Pinpoint the cell where the given text exists, returning its [X, Y] midpoint coordinate. 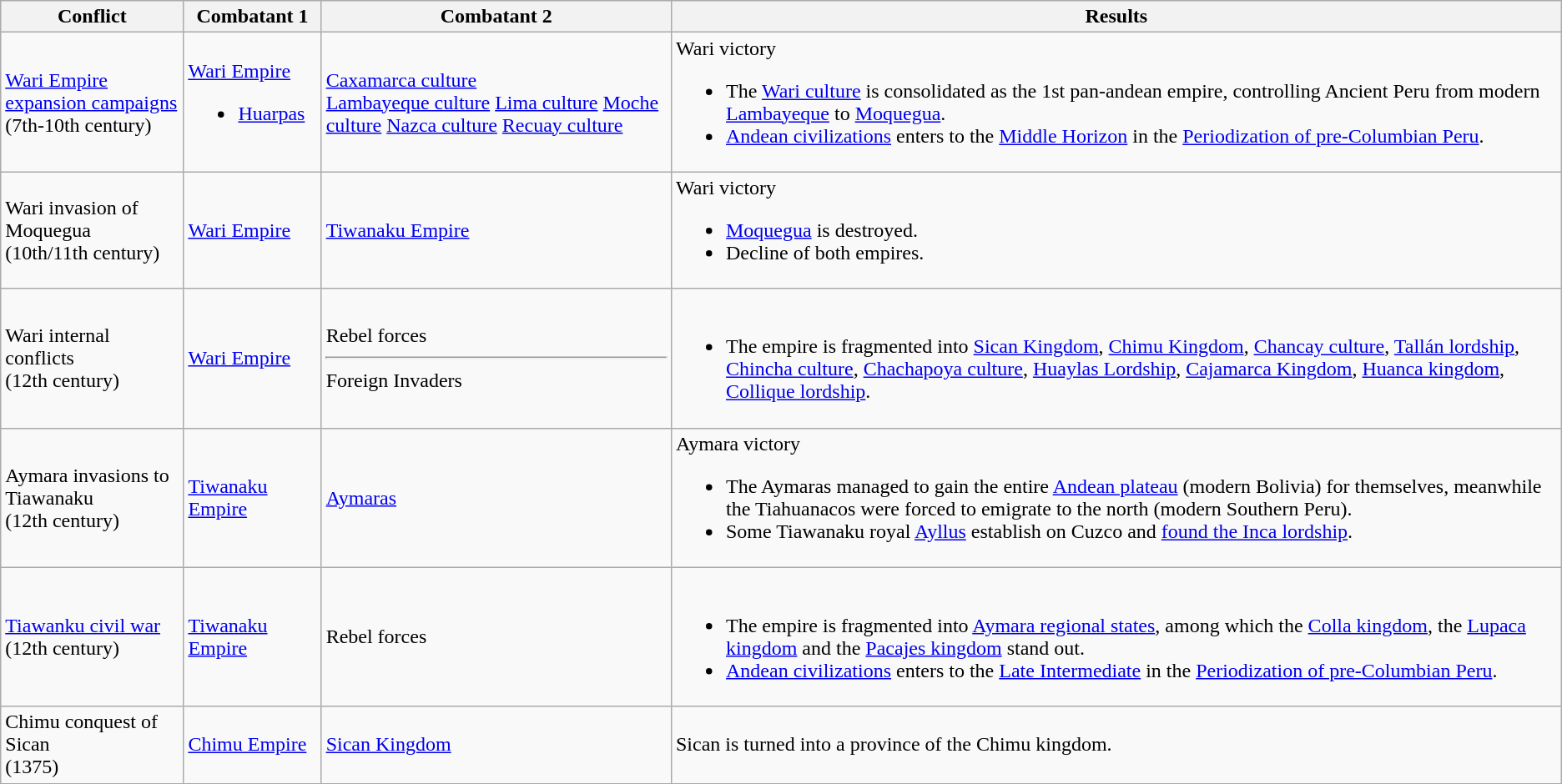
Sican Kingdom [496, 745]
Rebel forcesForeign Invaders [496, 359]
Wari internal conflicts(12th century) [92, 359]
Wari Empire expansion campaigns(7th-10th century) [92, 102]
Wari victoryMoquegua is destroyed.Decline of both empires. [1116, 230]
Sican is turned into a province of the Chimu kingdom. [1116, 745]
Results [1116, 17]
Chimu conquest of Sican(1375) [92, 745]
Tiawanku civil war(12th century) [92, 637]
Rebel forces [496, 637]
Chimu Empire [252, 745]
Aymara invasions to Tiawanaku(12th century) [92, 497]
Caxamarca cultureLambayeque culture Lima culture Moche culture Nazca culture Recuay culture [496, 102]
Aymaras [496, 497]
Wari invasion of Moquegua(10th/11th century) [92, 230]
Conflict [92, 17]
Wari EmpireHuarpas [252, 102]
Combatant 1 [252, 17]
Combatant 2 [496, 17]
